Provide the (X, Y) coordinate of the cell's center where the given text is located.  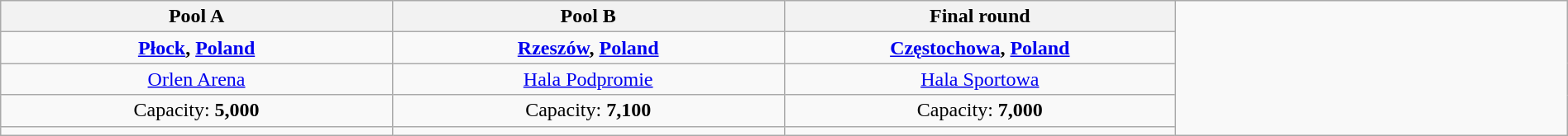
Częstochowa, Poland (980, 48)
Pool A (197, 16)
Hala Sportowa (980, 79)
Płock, Poland (197, 48)
Pool B (588, 16)
Capacity: 7,100 (588, 110)
Hala Podpromie (588, 79)
Rzeszów, Poland (588, 48)
Capacity: 5,000 (197, 110)
Orlen Arena (197, 79)
Capacity: 7,000 (980, 110)
Final round (980, 16)
